Output the [x, y] coordinate of the center of the cell containing the given text.  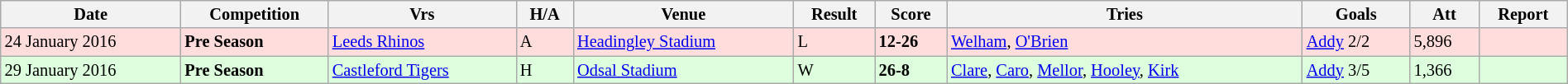
24 January 2016 [91, 42]
L [834, 42]
Vrs [422, 14]
H/A [544, 14]
Odsal Stadium [683, 70]
Welham, O'Brien [1125, 42]
Castleford Tigers [422, 70]
1,366 [1445, 70]
Addy 2/2 [1356, 42]
W [834, 70]
Venue [683, 14]
Tries [1125, 14]
Goals [1356, 14]
Att [1445, 14]
12-26 [911, 42]
Result [834, 14]
Headingley Stadium [683, 42]
Leeds Rhinos [422, 42]
26-8 [911, 70]
Score [911, 14]
29 January 2016 [91, 70]
Clare, Caro, Mellor, Hooley, Kirk [1125, 70]
Report [1523, 14]
Addy 3/5 [1356, 70]
Date [91, 14]
A [544, 42]
Competition [254, 14]
5,896 [1445, 42]
H [544, 70]
